Locate the cell with the specified text and output its [X, Y] center coordinate. 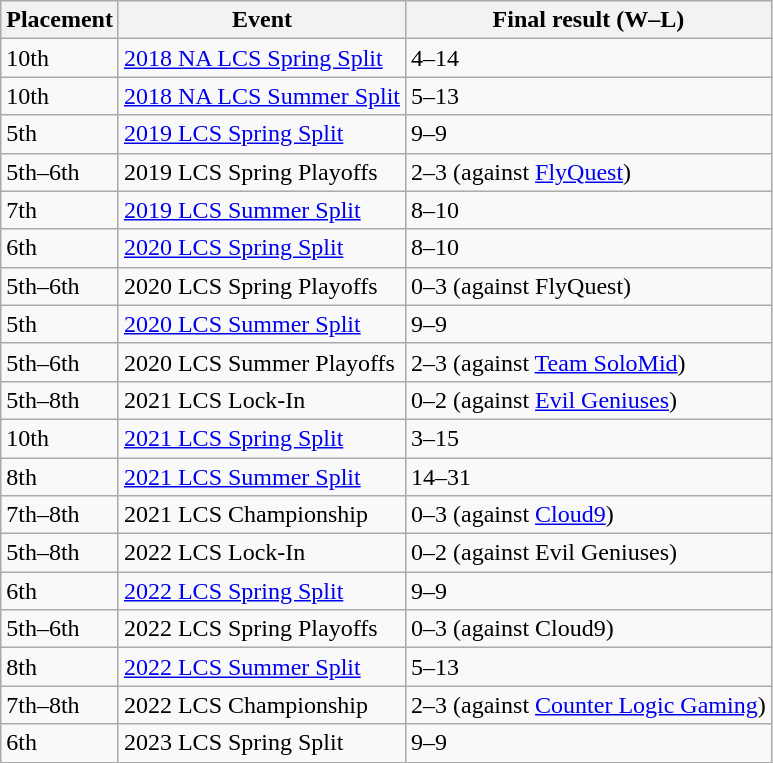
2020 LCS Spring Split [262, 248]
4–14 [589, 58]
2019 LCS Summer Split [262, 210]
2–3 (against Team SoloMid) [589, 362]
Final result (W–L) [589, 20]
2019 LCS Spring Playoffs [262, 172]
2023 LCS Spring Split [262, 743]
2021 LCS Championship [262, 515]
2018 NA LCS Summer Split [262, 96]
2022 LCS Spring Playoffs [262, 629]
0–3 (against FlyQuest) [589, 286]
2020 LCS Summer Playoffs [262, 362]
2020 LCS Summer Split [262, 324]
2021 LCS Spring Split [262, 438]
Placement [60, 20]
2–3 (against Counter Logic Gaming) [589, 705]
2021 LCS Summer Split [262, 477]
2020 LCS Spring Playoffs [262, 286]
2022 LCS Summer Split [262, 667]
Event [262, 20]
7th [60, 210]
2021 LCS Lock-In [262, 400]
2018 NA LCS Spring Split [262, 58]
2022 LCS Championship [262, 705]
2–3 (against FlyQuest) [589, 172]
3–15 [589, 438]
14–31 [589, 477]
2022 LCS Spring Split [262, 591]
2022 LCS Lock-In [262, 553]
2019 LCS Spring Split [262, 134]
